Return [x, y] of the center of cell containing provided text 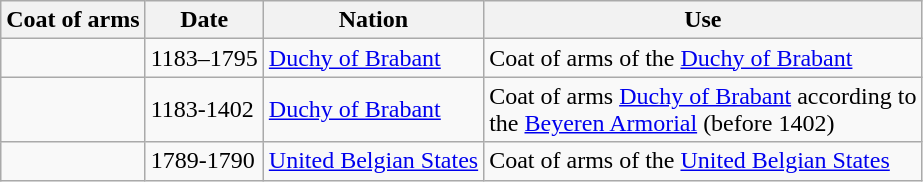
Coat of arms of the United Belgian States [703, 161]
Use [703, 20]
United Belgian States [373, 161]
Date [204, 20]
Coat of arms of the Duchy of Brabant [703, 58]
1183-1402 [204, 110]
1789-1790 [204, 161]
Coat of arms [73, 20]
Coat of arms Duchy of Brabant according tothe Beyeren Armorial (before 1402) [703, 110]
1183–1795 [204, 58]
Nation [373, 20]
